Output the [X, Y] coordinate of the center of the cell containing the given text.  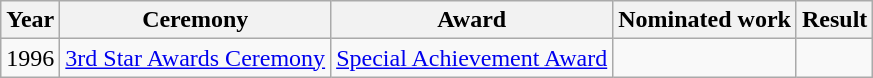
Year [30, 20]
Nominated work [705, 20]
Special Achievement Award [472, 58]
Ceremony [196, 20]
1996 [30, 58]
Result [834, 20]
Award [472, 20]
3rd Star Awards Ceremony [196, 58]
